For the text-containing cell, return its midpoint in [x, y] coordinate format. 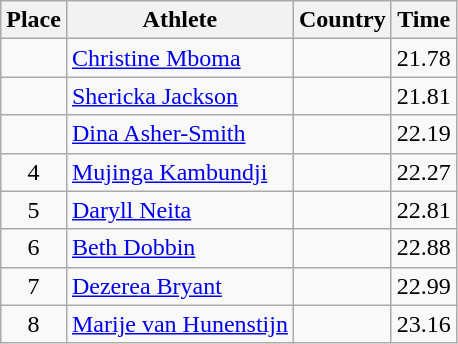
22.27 [424, 172]
22.81 [424, 210]
22.19 [424, 134]
21.78 [424, 58]
Place [34, 20]
Time [424, 20]
Athlete [180, 20]
Dina Asher-Smith [180, 134]
Marije van Hunenstijn [180, 324]
Country [342, 20]
Shericka Jackson [180, 96]
8 [34, 324]
7 [34, 286]
Christine Mboma [180, 58]
22.88 [424, 248]
21.81 [424, 96]
Dezerea Bryant [180, 286]
5 [34, 210]
23.16 [424, 324]
Daryll Neita [180, 210]
4 [34, 172]
6 [34, 248]
Beth Dobbin [180, 248]
Mujinga Kambundji [180, 172]
22.99 [424, 286]
